Identify which cell holds the provided text, then report its [x, y] central coordinate. 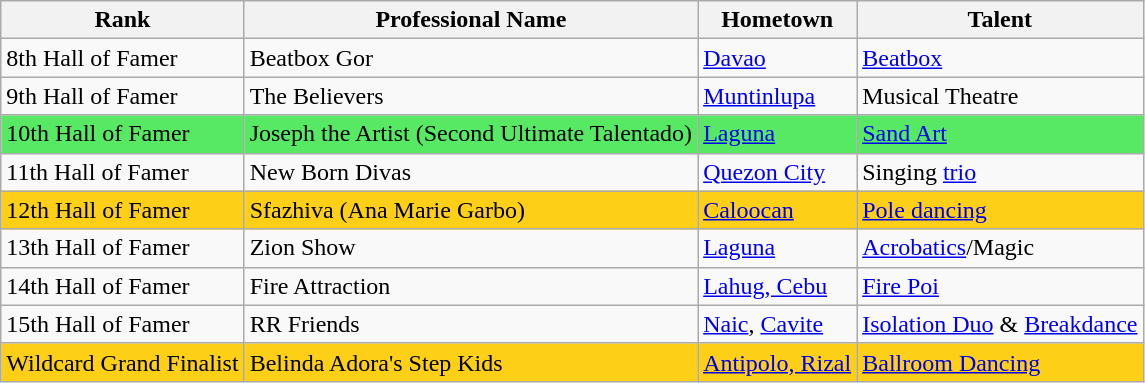
Lahug, Cebu [778, 286]
9th Hall of Famer [122, 96]
8th Hall of Famer [122, 58]
Caloocan [778, 210]
14th Hall of Famer [122, 286]
Musical Theatre [1000, 96]
Zion Show [471, 248]
Antipolo, Rizal [778, 362]
Davao [778, 58]
The Believers [471, 96]
Isolation Duo & Breakdance [1000, 324]
11th Hall of Famer [122, 172]
12th Hall of Famer [122, 210]
Pole dancing [1000, 210]
Singing trio [1000, 172]
Acrobatics/Magic [1000, 248]
Joseph the Artist (Second Ultimate Talentado) [471, 134]
Sand Art [1000, 134]
Muntinlupa [778, 96]
Quezon City [778, 172]
Sfazhiva (Ana Marie Garbo) [471, 210]
Beatbox Gor [471, 58]
Beatbox [1000, 58]
Naic, Cavite [778, 324]
RR Friends [471, 324]
Belinda Adora's Step Kids [471, 362]
Rank [122, 20]
New Born Divas [471, 172]
Professional Name [471, 20]
15th Hall of Famer [122, 324]
10th Hall of Famer [122, 134]
13th Hall of Famer [122, 248]
Wildcard Grand Finalist [122, 362]
Fire Poi [1000, 286]
Ballroom Dancing [1000, 362]
Fire Attraction [471, 286]
Talent [1000, 20]
Hometown [778, 20]
